Pinpoint the cell where the given text exists, returning its (X, Y) midpoint coordinate. 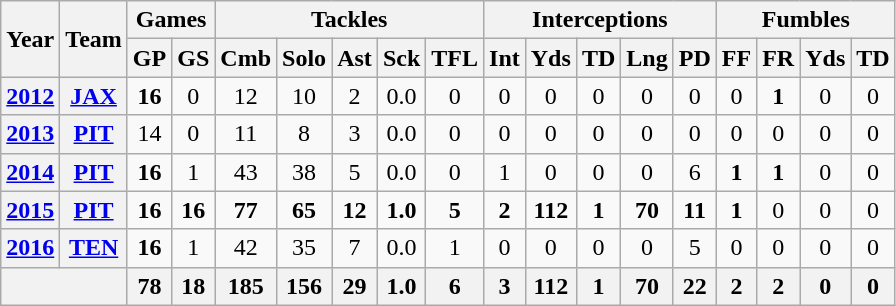
8 (304, 134)
22 (694, 286)
Int (505, 58)
29 (355, 286)
Interceptions (600, 20)
10 (304, 96)
2015 (30, 210)
2012 (30, 96)
Cmb (246, 58)
185 (246, 286)
Games (170, 20)
Team (94, 39)
2013 (30, 134)
PD (694, 58)
Ast (355, 58)
38 (304, 172)
FR (778, 58)
TEN (94, 248)
7 (355, 248)
65 (304, 210)
GP (149, 58)
JAX (94, 96)
Year (30, 39)
Tackles (350, 20)
Solo (304, 58)
18 (194, 286)
Sck (401, 58)
Lng (647, 58)
Fumbles (806, 20)
77 (246, 210)
156 (304, 286)
GS (194, 58)
78 (149, 286)
14 (149, 134)
2016 (30, 248)
43 (246, 172)
42 (246, 248)
2014 (30, 172)
TFL (455, 58)
FF (736, 58)
35 (304, 248)
